Identify which cell holds the provided text, then report its [X, Y] central coordinate. 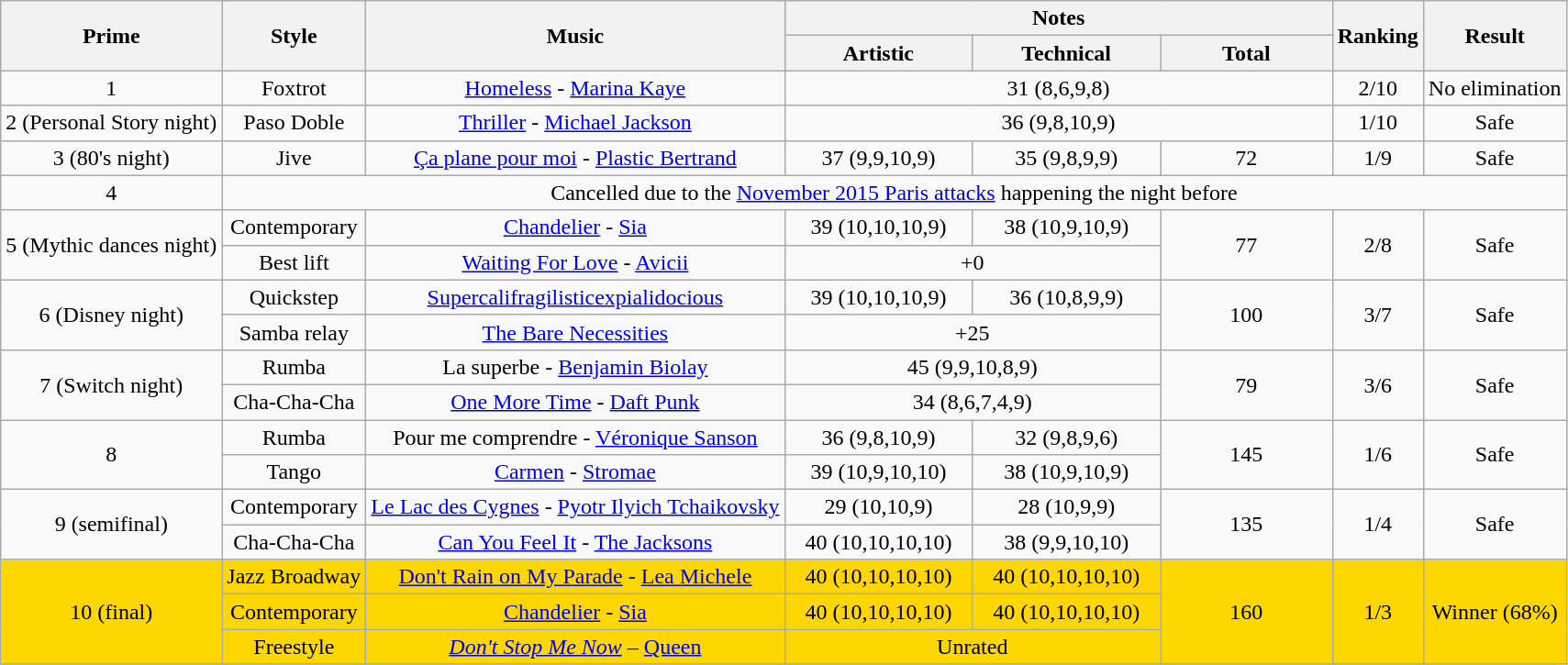
Le Lac des Cygnes - Pyotr Ilyich Tchaikovsky [575, 507]
39 (10,9,10,10) [879, 472]
6 (Disney night) [112, 315]
77 [1246, 245]
Don't Stop Me Now – Queen [575, 647]
1/4 [1378, 525]
4 [112, 193]
Notes [1059, 18]
72 [1246, 158]
100 [1246, 315]
+25 [973, 332]
3 (80's night) [112, 158]
Tango [294, 472]
32 (9,8,9,6) [1066, 438]
Best lift [294, 262]
Result [1495, 36]
Can You Feel It - The Jacksons [575, 542]
37 (9,9,10,9) [879, 158]
7 (Switch night) [112, 384]
Style [294, 36]
Quickstep [294, 297]
2 (Personal Story night) [112, 123]
One More Time - Daft Punk [575, 402]
1 [112, 88]
Paso Doble [294, 123]
Freestyle [294, 647]
Don't Rain on My Parade - Lea Michele [575, 577]
Unrated [973, 647]
34 (8,6,7,4,9) [973, 402]
The Bare Necessities [575, 332]
5 (Mythic dances night) [112, 245]
+0 [973, 262]
Ça plane pour moi - Plastic Bertrand [575, 158]
1/6 [1378, 455]
145 [1246, 455]
160 [1246, 612]
8 [112, 455]
Technical [1066, 53]
3/7 [1378, 315]
35 (9,8,9,9) [1066, 158]
Artistic [879, 53]
29 (10,10,9) [879, 507]
Total [1246, 53]
36 (10,8,9,9) [1066, 297]
2/10 [1378, 88]
38 (9,9,10,10) [1066, 542]
Cancelled due to the November 2015 Paris attacks happening the night before [894, 193]
Waiting For Love - Avicii [575, 262]
1/9 [1378, 158]
Foxtrot [294, 88]
Homeless - Marina Kaye [575, 88]
28 (10,9,9) [1066, 507]
Prime [112, 36]
Ranking [1378, 36]
10 (final) [112, 612]
Samba relay [294, 332]
9 (semifinal) [112, 525]
Carmen - Stromae [575, 472]
31 (8,6,9,8) [1059, 88]
79 [1246, 384]
Thriller - Michael Jackson [575, 123]
45 (9,9,10,8,9) [973, 367]
Music [575, 36]
La superbe - Benjamin Biolay [575, 367]
Supercalifragilisticexpialidocious [575, 297]
2/8 [1378, 245]
135 [1246, 525]
1/3 [1378, 612]
Pour me comprendre - Véronique Sanson [575, 438]
3/6 [1378, 384]
No elimination [1495, 88]
Jazz Broadway [294, 577]
1/10 [1378, 123]
Jive [294, 158]
Winner (68%) [1495, 612]
